From the cell containing the given text, extract its center point as (X, Y) coordinate. 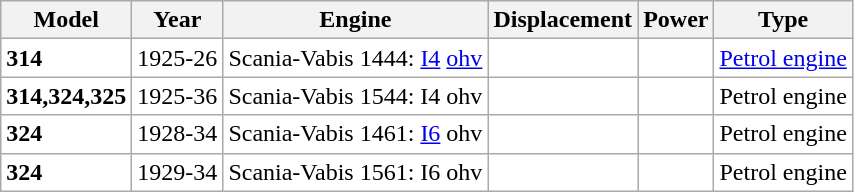
314,324,325 (66, 96)
314 (66, 58)
1929-34 (178, 172)
Engine (356, 20)
Type (783, 20)
1925-26 (178, 58)
Power (676, 20)
Scania-Vabis 1444: I4 ohv (356, 58)
Displacement (563, 20)
1928-34 (178, 134)
Year (178, 20)
Scania-Vabis 1461: I6 ohv (356, 134)
1925-36 (178, 96)
Model (66, 20)
Scania-Vabis 1544: I4 ohv (356, 96)
Scania-Vabis 1561: I6 ohv (356, 172)
